Output the [X, Y] coordinate of the center of the cell containing the given text.  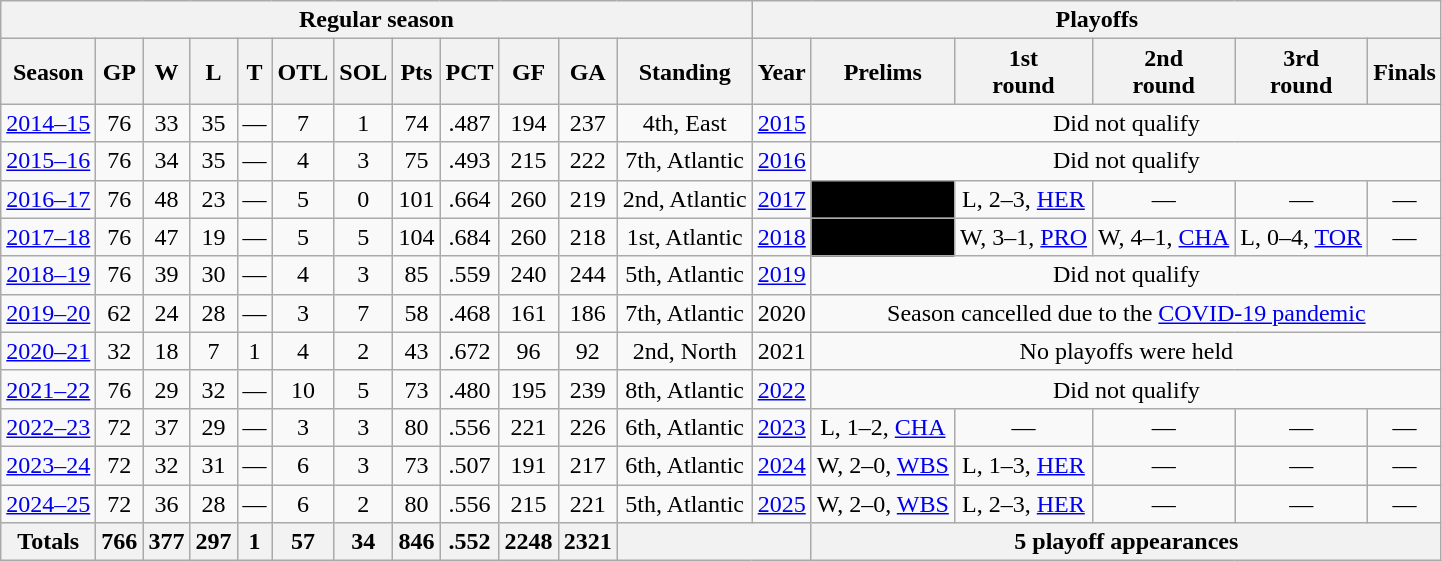
2020 [782, 313]
W, 4–1, CHA [1164, 237]
2248 [528, 542]
2017 [782, 199]
2016 [782, 161]
219 [588, 199]
92 [588, 351]
2321 [588, 542]
2020–21 [48, 351]
.552 [470, 542]
2019–20 [48, 313]
Prelims [882, 72]
5 playoff appearances [1126, 542]
74 [416, 123]
OTL [303, 72]
48 [166, 199]
37 [166, 427]
8th, Atlantic [684, 389]
2018 [782, 237]
18 [166, 351]
195 [528, 389]
.493 [470, 161]
Playoffs [1096, 20]
GP [120, 72]
2019 [782, 275]
2025 [782, 503]
766 [120, 542]
W [166, 72]
36 [166, 503]
47 [166, 237]
377 [166, 542]
30 [214, 275]
24 [166, 313]
75 [416, 161]
2024–25 [48, 503]
4th, East [684, 123]
244 [588, 275]
2018–19 [48, 275]
Pts [416, 72]
191 [528, 465]
2023 [782, 427]
2023–24 [48, 465]
57 [303, 542]
19 [214, 237]
33 [166, 123]
10 [303, 389]
2014–15 [48, 123]
2024 [782, 465]
1st, Atlantic [684, 237]
226 [588, 427]
2017–18 [48, 237]
39 [166, 275]
.664 [470, 199]
186 [588, 313]
L, 0–4, TOR [1302, 237]
101 [416, 199]
62 [120, 313]
Season cancelled due to the COVID-19 pandemic [1126, 313]
2ndround [1164, 72]
L, 1–2, CHA [882, 427]
Totals [48, 542]
31 [214, 465]
SOL [364, 72]
43 [416, 351]
.468 [470, 313]
96 [528, 351]
L, 1–3, HER [1023, 465]
2nd, Atlantic [684, 199]
2021–22 [48, 389]
Year [782, 72]
237 [588, 123]
239 [588, 389]
2015–16 [48, 161]
PCT [470, 72]
Regular season [376, 20]
.507 [470, 465]
No playoffs were held [1126, 351]
222 [588, 161]
846 [416, 542]
194 [528, 123]
2021 [782, 351]
23 [214, 199]
217 [588, 465]
GF [528, 72]
1stround [1023, 72]
104 [416, 237]
3rdround [1302, 72]
GA [588, 72]
2022–23 [48, 427]
85 [416, 275]
.672 [470, 351]
.487 [470, 123]
2022 [782, 389]
297 [214, 542]
W, 3–1, PRO [1023, 237]
2015 [782, 123]
Finals [1405, 72]
.480 [470, 389]
2nd, North [684, 351]
58 [416, 313]
Season [48, 72]
240 [528, 275]
161 [528, 313]
L [214, 72]
.559 [470, 275]
T [254, 72]
.684 [470, 237]
218 [588, 237]
Standing [684, 72]
2016–17 [48, 199]
0 [364, 199]
